Identify which cell holds the provided text, then report its [x, y] central coordinate. 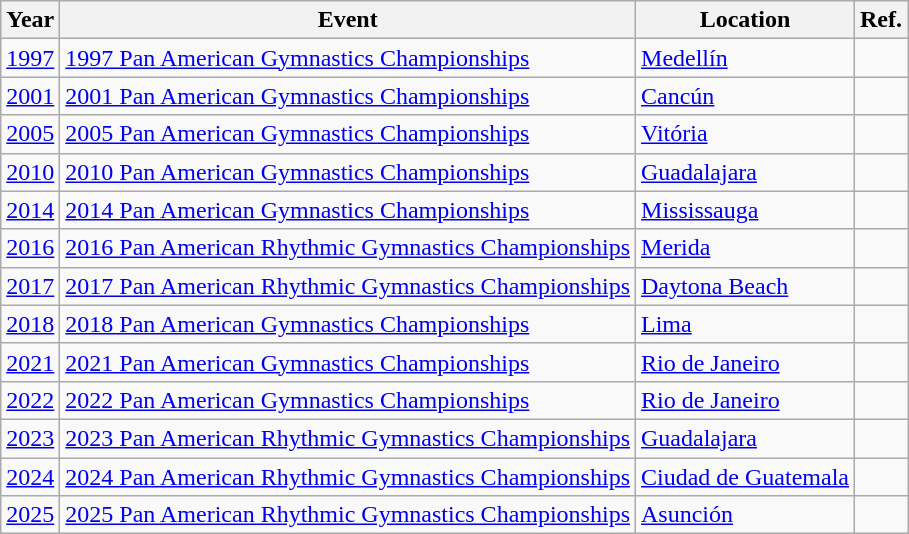
2010 Pan American Gymnastics Championships [348, 172]
2014 Pan American Gymnastics Championships [348, 210]
2025 Pan American Rhythmic Gymnastics Championships [348, 515]
2022 [30, 400]
2017 [30, 286]
2024 [30, 477]
2001 Pan American Gymnastics Championships [348, 96]
2022 Pan American Gymnastics Championships [348, 400]
Medellín [746, 58]
Cancún [746, 96]
2023 [30, 438]
2014 [30, 210]
2025 [30, 515]
2016 [30, 248]
1997 Pan American Gymnastics Championships [348, 58]
Lima [746, 324]
Asunción [746, 515]
Year [30, 20]
2005 Pan American Gymnastics Championships [348, 134]
Ref. [882, 20]
2010 [30, 172]
Vitória [746, 134]
2017 Pan American Rhythmic Gymnastics Championships [348, 286]
Location [746, 20]
Daytona Beach [746, 286]
2021 [30, 362]
Mississauga [746, 210]
2024 Pan American Rhythmic Gymnastics Championships [348, 477]
Merida [746, 248]
2018 [30, 324]
2016 Pan American Rhythmic Gymnastics Championships [348, 248]
Ciudad de Guatemala [746, 477]
2018 Pan American Gymnastics Championships [348, 324]
2001 [30, 96]
2021 Pan American Gymnastics Championships [348, 362]
1997 [30, 58]
Event [348, 20]
2023 Pan American Rhythmic Gymnastics Championships [348, 438]
2005 [30, 134]
